Identify which cell holds the provided text, then report its (x, y) central coordinate. 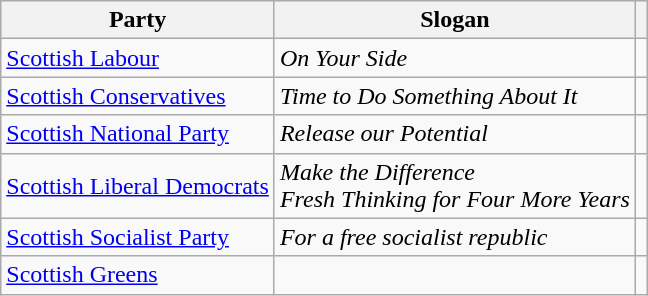
Slogan (454, 20)
Make the DifferenceFresh Thinking for Four More Years (454, 186)
Scottish Conservatives (138, 96)
Time to Do Something About It (454, 96)
Party (138, 20)
Release our Potential (454, 134)
On Your Side (454, 58)
Scottish Greens (138, 275)
Scottish Labour (138, 58)
Scottish National Party (138, 134)
Scottish Liberal Democrats (138, 186)
For a free socialist republic (454, 237)
Scottish Socialist Party (138, 237)
